Determine the (X, Y) coordinate at the center of the cell enclosing the given text.  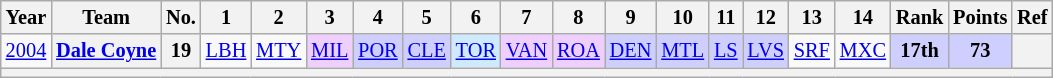
MXC (863, 51)
10 (682, 17)
Rank (920, 17)
Year (26, 17)
MTL (682, 51)
13 (812, 17)
Ref (1032, 17)
1 (226, 17)
SRF (812, 51)
73 (980, 51)
VAN (526, 51)
14 (863, 17)
DEN (631, 51)
3 (330, 17)
19 (181, 51)
9 (631, 17)
11 (726, 17)
7 (526, 17)
2 (278, 17)
4 (378, 17)
Dale Coyne (106, 51)
No. (181, 17)
2004 (26, 51)
MIL (330, 51)
CLE (427, 51)
17th (920, 51)
TOR (476, 51)
LS (726, 51)
ROA (578, 51)
LVS (766, 51)
MTY (278, 51)
6 (476, 17)
Points (980, 17)
5 (427, 17)
12 (766, 17)
8 (578, 17)
POR (378, 51)
LBH (226, 51)
Team (106, 17)
